Identify which cell holds the provided text, then report its [X, Y] central coordinate. 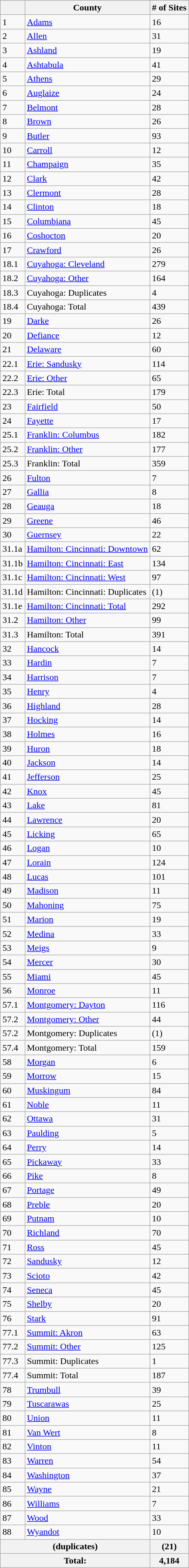
18.4 [13, 307]
Franklin: Total [87, 463]
Putnam [87, 1219]
134 [169, 563]
Cuyahoga: Total [87, 307]
Henry [87, 691]
83 [13, 1461]
Jackson [87, 763]
Seneca [87, 1290]
Ottawa [87, 1119]
Guernsey [87, 535]
Meigs [87, 948]
48 [13, 877]
Hardin [87, 663]
73 [13, 1276]
Montgomery: Dayton [87, 1005]
187 [169, 1375]
114 [169, 364]
Stark [87, 1318]
Knox [87, 791]
91 [169, 1318]
56 [13, 991]
292 [169, 606]
Lake [87, 806]
Darke [87, 321]
Jefferson [87, 777]
76 [13, 1318]
22.1 [13, 364]
Hocking [87, 720]
25.1 [13, 435]
69 [13, 1219]
Wood [87, 1518]
Ross [87, 1247]
Montgomery: Other [87, 1019]
391 [169, 634]
Perry [87, 1147]
179 [169, 392]
Erie: Sandusky [87, 364]
Mercer [87, 962]
25.3 [13, 463]
57.4 [13, 1048]
Crawford [87, 250]
116 [169, 1005]
77.1 [13, 1333]
74 [13, 1290]
77.4 [13, 1375]
Summit: Other [87, 1347]
Erie: Total [87, 392]
Marion [87, 919]
Summit: Duplicates [87, 1361]
27 [13, 492]
64 [13, 1147]
22 [169, 535]
Clinton [87, 207]
Monroe [87, 991]
124 [169, 862]
Morrow [87, 1076]
Summit: Akron [87, 1333]
Athens [87, 79]
Mahoning [87, 905]
125 [169, 1347]
Washington [87, 1475]
Coshocton [87, 235]
31.1b [13, 563]
3 [13, 50]
Total: [75, 1561]
Clark [87, 179]
22.3 [13, 392]
Hamilton: Other [87, 620]
Cuyahoga: Other [87, 278]
31.1e [13, 606]
88 [13, 1532]
Tuscarawas [87, 1404]
Pickaway [87, 1161]
Wayne [87, 1489]
38 [13, 734]
82 [13, 1447]
Greene [87, 521]
Shelby [87, 1304]
Hamilton: Total [87, 634]
Licking [87, 834]
57.1 [13, 1005]
31.2 [13, 620]
Hamilton: Cincinnati: East [87, 563]
Ashtabula [87, 65]
Portage [87, 1190]
Harrison [87, 677]
Paulding [87, 1133]
Holmes [87, 734]
Williams [87, 1504]
31.1c [13, 578]
80 [13, 1418]
Franklin: Columbus [87, 435]
Noble [87, 1105]
Hamilton: Cincinnati: Downtown [87, 549]
77.2 [13, 1347]
Summit: Total [87, 1375]
Montgomery: Duplicates [87, 1033]
85 [13, 1489]
Cuyahoga: Duplicates [87, 292]
Lorain [87, 862]
86 [13, 1504]
Trumbull [87, 1389]
Hancock [87, 649]
Scioto [87, 1276]
66 [13, 1176]
Carroll [87, 150]
Hamilton: Cincinnati: West [87, 578]
164 [169, 278]
18.2 [13, 278]
Ashland [87, 50]
13 [13, 193]
Adams [87, 22]
Auglaize [87, 93]
Richland [87, 1233]
Erie: Other [87, 378]
2 [13, 36]
53 [13, 948]
97 [169, 578]
Clermont [87, 193]
79 [13, 1404]
Gallia [87, 492]
Butler [87, 136]
Vinton [87, 1447]
51 [13, 919]
Champaign [87, 164]
58 [13, 1062]
25.2 [13, 449]
Belmont [87, 107]
Van Wert [87, 1432]
61 [13, 1105]
Defiance [87, 335]
Fulton [87, 478]
Union [87, 1418]
359 [169, 463]
23 [13, 407]
Allen [87, 36]
Delaware [87, 350]
59 [13, 1076]
Sandusky [87, 1261]
Muskingum [87, 1090]
Brown [87, 122]
32 [13, 649]
101 [169, 877]
Warren [87, 1461]
Hamilton: Cincinnati: Total [87, 606]
Lucas [87, 877]
Preble [87, 1204]
34 [13, 677]
Cuyahoga: Cleveland [87, 264]
67 [13, 1190]
Highland [87, 706]
31.1a [13, 549]
18.3 [13, 292]
Columbiana [87, 221]
22.2 [13, 378]
Pike [87, 1176]
Franklin: Other [87, 449]
Huron [87, 748]
County [87, 7]
52 [13, 934]
Morgan [87, 1062]
77.3 [13, 1361]
43 [13, 806]
Madison [87, 891]
(21) [169, 1546]
36 [13, 706]
4,184 [169, 1561]
Lawrence [87, 820]
18.1 [13, 264]
182 [169, 435]
Hamilton: Cincinnati: Duplicates [87, 592]
47 [13, 862]
Montgomery: Total [87, 1048]
78 [13, 1389]
Medina [87, 934]
Wyandot [87, 1532]
71 [13, 1247]
40 [13, 763]
68 [13, 1204]
Fayette [87, 421]
279 [169, 264]
Logan [87, 848]
177 [169, 449]
(duplicates) [75, 1546]
# of Sites [169, 7]
72 [13, 1261]
93 [169, 136]
31.3 [13, 634]
Miami [87, 977]
Geauga [87, 506]
439 [169, 307]
55 [13, 977]
Fairfield [87, 407]
99 [169, 620]
159 [169, 1048]
87 [13, 1518]
31.1d [13, 592]
